Provide the (x, y) coordinate of the cell's center where the given text is located.  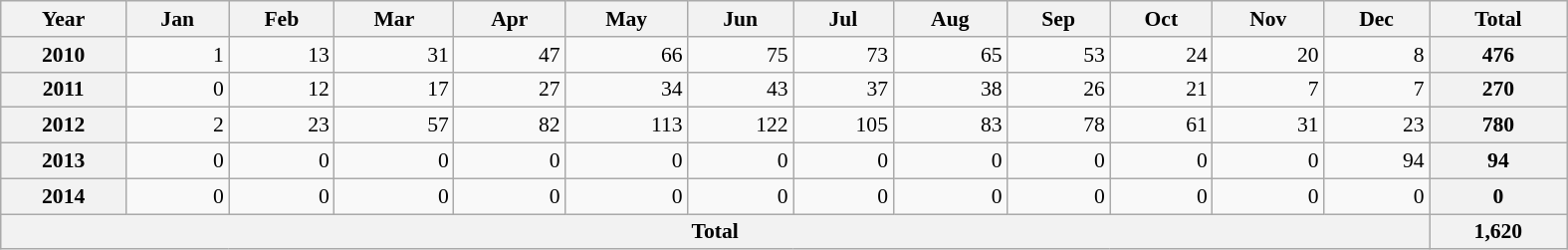
Apr (510, 19)
2011 (64, 90)
82 (510, 125)
43 (741, 90)
13 (282, 55)
476 (1499, 55)
8 (1377, 55)
26 (1059, 90)
780 (1499, 125)
Nov (1268, 19)
61 (1161, 125)
78 (1059, 125)
1 (177, 55)
Jan (177, 19)
2013 (64, 161)
2010 (64, 55)
73 (843, 55)
24 (1161, 55)
270 (1499, 90)
21 (1161, 90)
113 (627, 125)
Oct (1161, 19)
2 (177, 125)
83 (950, 125)
105 (843, 125)
Jun (741, 19)
Jul (843, 19)
1,620 (1499, 232)
34 (627, 90)
27 (510, 90)
20 (1268, 55)
Mar (394, 19)
17 (394, 90)
65 (950, 55)
53 (1059, 55)
66 (627, 55)
12 (282, 90)
Year (64, 19)
2014 (64, 196)
Dec (1377, 19)
Aug (950, 19)
Sep (1059, 19)
57 (394, 125)
122 (741, 125)
May (627, 19)
Feb (282, 19)
47 (510, 55)
2012 (64, 125)
37 (843, 90)
75 (741, 55)
38 (950, 90)
